Scan for the cell matching the given text and deliver its [X, Y] coordinate at center. 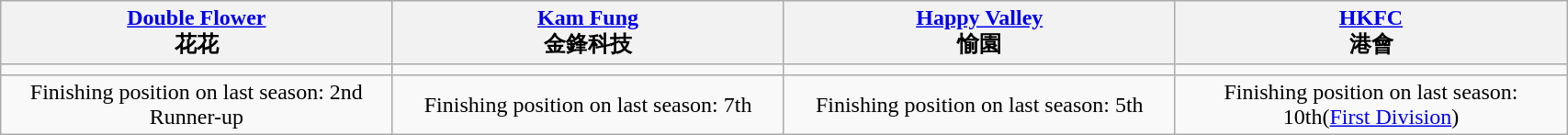
HKFC港會 [1371, 33]
Finishing position on last season: 2nd Runner-up [197, 105]
Finishing position on last season: 10th(First Division) [1371, 105]
Happy Valley愉園 [979, 33]
Double Flower花花 [197, 33]
Kam Fung金鋒科技 [588, 33]
Finishing position on last season: 5th [979, 105]
Finishing position on last season: 7th [588, 105]
